From the cell containing the given text, extract its center point as [x, y] coordinate. 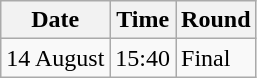
Final [216, 58]
14 August [56, 58]
Time [143, 20]
Date [56, 20]
Round [216, 20]
15:40 [143, 58]
